Return [x, y] of the center of cell containing provided text 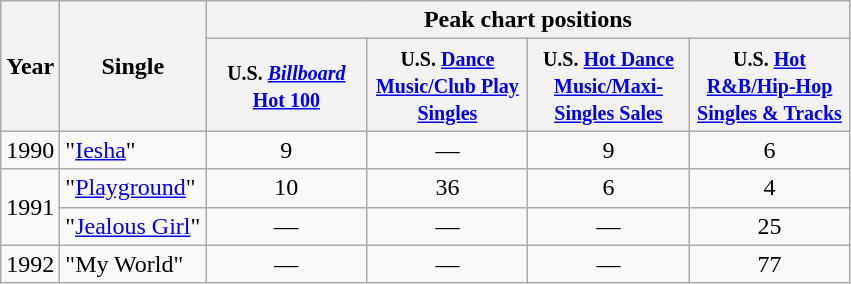
"Jealous Girl" [133, 226]
U.S. Billboard Hot 100 [286, 85]
U.S. Hot Dance Music/Maxi-Singles Sales [608, 85]
U.S. Hot R&B/Hip-Hop Singles & Tracks [770, 85]
25 [770, 226]
36 [448, 188]
1992 [30, 264]
4 [770, 188]
10 [286, 188]
77 [770, 264]
"My World" [133, 264]
U.S. Dance Music/Club Play Singles [448, 85]
"Iesha" [133, 150]
1990 [30, 150]
Year [30, 66]
Peak chart positions [528, 20]
Single [133, 66]
1991 [30, 207]
"Playground" [133, 188]
